Return the (X, Y) coordinate for the center point of the cell that contains the specified text.  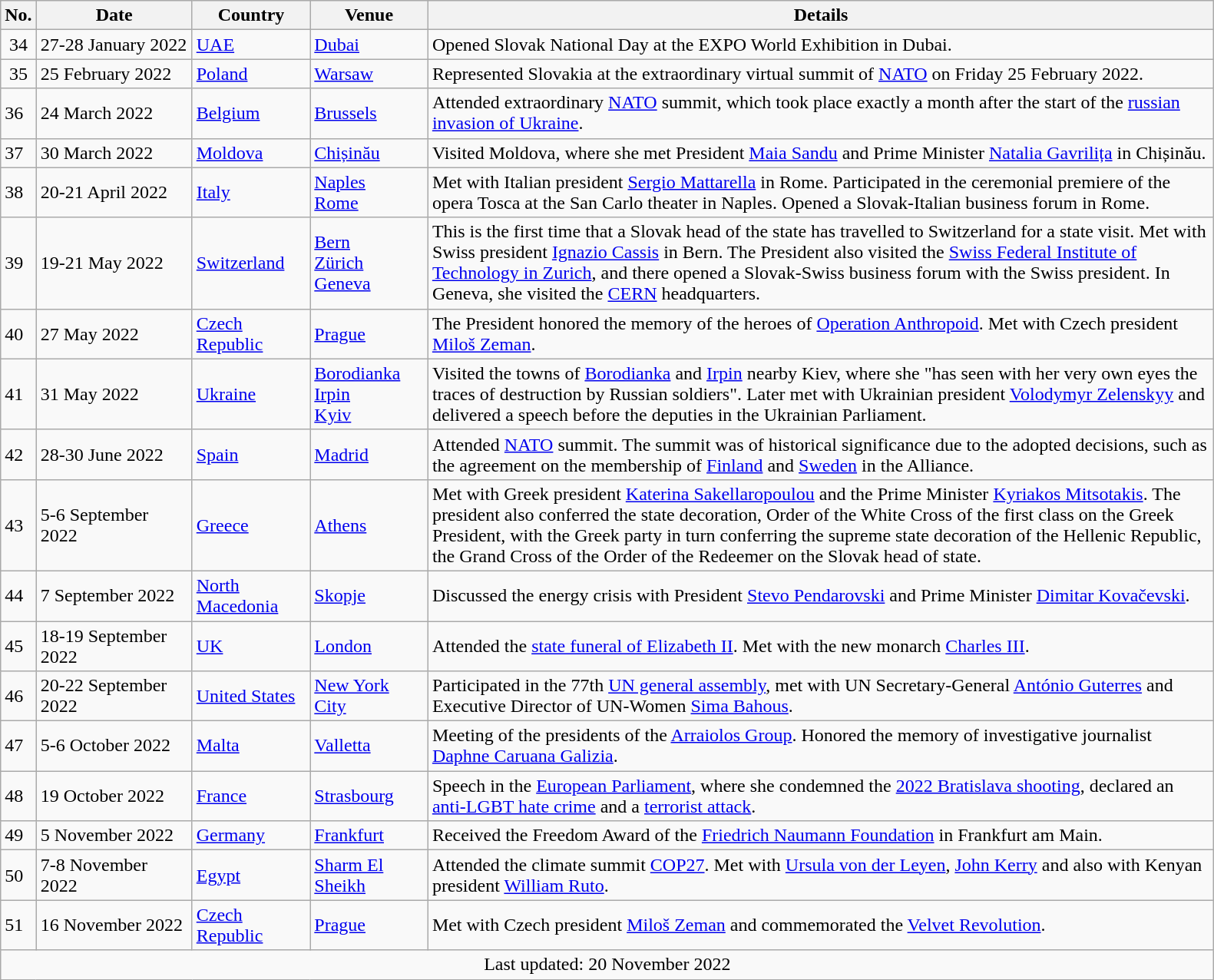
New York City (369, 696)
50 (18, 876)
36 (18, 114)
49 (18, 836)
34 (18, 45)
28-30 June 2022 (114, 455)
London (369, 645)
16 November 2022 (114, 925)
Spain (251, 455)
Switzerland (251, 263)
44 (18, 596)
51 (18, 925)
Country (251, 15)
39 (18, 263)
5-6 September 2022 (114, 525)
27 May 2022 (114, 333)
38 (18, 192)
5 November 2022 (114, 836)
46 (18, 696)
Attended the state funeral of Elizabeth II. Met with the new monarch Charles III. (821, 645)
47 (18, 747)
25 February 2022 (114, 74)
Represented Slovakia at the extraordinary virtual summit of NATO on Friday 25 February 2022. (821, 74)
30 March 2022 (114, 153)
Strasbourg (369, 796)
Meeting of the presidents of the Arraiolos Group. Honored the memory of investigative journalist Daphne Caruana Galizia. (821, 747)
NaplesRome (369, 192)
20-21 April 2022 (114, 192)
Venue (369, 15)
19-21 May 2022 (114, 263)
Poland (251, 74)
35 (18, 74)
Warsaw (369, 74)
Frankfurt (369, 836)
BernZürichGeneva (369, 263)
UK (251, 645)
5-6 October 2022 (114, 747)
Speech in the European Parliament, where she condemned the 2022 Bratislava shooting, declared an anti-LGBT hate crime and a terrorist attack. (821, 796)
Moldova (251, 153)
40 (18, 333)
Greece (251, 525)
43 (18, 525)
Attended the climate summit COP27. Met with Ursula von der Leyen, John Kerry and also with Kenyan president William Ruto. (821, 876)
Chișinău (369, 153)
North Macedonia (251, 596)
19 October 2022 (114, 796)
United States (251, 696)
Sharm El Sheikh (369, 876)
7-8 November 2022 (114, 876)
Participated in the 77th UN general assembly, met with UN Secretary-General António Guterres and Executive Director of UN-Women Sima Bahous. (821, 696)
Madrid (369, 455)
Egypt (251, 876)
No. (18, 15)
Germany (251, 836)
Discussed the energy crisis with President Stevo Pendarovski and Prime Minister Dimitar Kovačevski. (821, 596)
Italy (251, 192)
41 (18, 394)
Belgium (251, 114)
UAE (251, 45)
45 (18, 645)
Attended extraordinary NATO summit, which took place exactly a month after the start of the russian invasion of Ukraine. (821, 114)
Met with Czech president Miloš Zeman and commemorated the Velvet Revolution. (821, 925)
Ukraine (251, 394)
20-22 September 2022 (114, 696)
Dubai (369, 45)
Date (114, 15)
The President honored the memory of the heroes of Operation Anthropoid. Met with Czech president Miloš Zeman. (821, 333)
Visited Moldova, where she met President Maia Sandu and Prime Minister Natalia Gavrilița in Chișinău. (821, 153)
Brussels (369, 114)
37 (18, 153)
27-28 January 2022 (114, 45)
Malta (251, 747)
Skopje (369, 596)
Valletta (369, 747)
48 (18, 796)
7 September 2022 (114, 596)
42 (18, 455)
31 May 2022 (114, 394)
BorodiankaIrpinKyiv (369, 394)
Last updated: 20 November 2022 (607, 965)
18-19 September 2022 (114, 645)
France (251, 796)
Received the Freedom Award of the Friedrich Naumann Foundation in Frankfurt am Main. (821, 836)
24 March 2022 (114, 114)
Athens (369, 525)
Opened Slovak National Day at the EXPO World Exhibition in Dubai. (821, 45)
Details (821, 15)
